Output the [X, Y] coordinate of the center of the cell containing the given text.  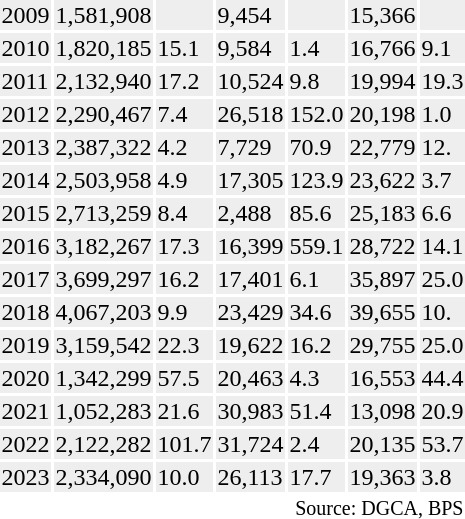
20,463 [250, 378]
53.7 [442, 444]
2015 [26, 213]
2009 [26, 15]
1.0 [442, 114]
2,713,259 [104, 213]
6.1 [316, 279]
9.8 [316, 81]
19,994 [382, 81]
2,488 [250, 213]
2,290,467 [104, 114]
12. [442, 147]
28,722 [382, 246]
2012 [26, 114]
17,401 [250, 279]
2010 [26, 48]
14.1 [442, 246]
2014 [26, 180]
2013 [26, 147]
35,897 [382, 279]
26,518 [250, 114]
29,755 [382, 345]
10.0 [184, 477]
2016 [26, 246]
16,399 [250, 246]
51.4 [316, 411]
2018 [26, 312]
9.9 [184, 312]
1,581,908 [104, 15]
15,366 [382, 15]
85.6 [316, 213]
10,524 [250, 81]
4.9 [184, 180]
23,622 [382, 180]
15.1 [184, 48]
17.3 [184, 246]
30,983 [250, 411]
2,122,282 [104, 444]
2022 [26, 444]
1,820,185 [104, 48]
3.8 [442, 477]
101.7 [184, 444]
9.1 [442, 48]
4,067,203 [104, 312]
17.2 [184, 81]
559.1 [316, 246]
31,724 [250, 444]
2,334,090 [104, 477]
2.4 [316, 444]
10. [442, 312]
9,584 [250, 48]
13,098 [382, 411]
44.4 [442, 378]
2020 [26, 378]
2,503,958 [104, 180]
2,387,322 [104, 147]
17.7 [316, 477]
152.0 [316, 114]
57.5 [184, 378]
2019 [26, 345]
7,729 [250, 147]
3,182,267 [104, 246]
8.4 [184, 213]
6.6 [442, 213]
20.9 [442, 411]
22.3 [184, 345]
2023 [26, 477]
1.4 [316, 48]
19,363 [382, 477]
3.7 [442, 180]
2011 [26, 81]
2021 [26, 411]
4.3 [316, 378]
4.2 [184, 147]
20,198 [382, 114]
23,429 [250, 312]
34.6 [316, 312]
17,305 [250, 180]
20,135 [382, 444]
16,553 [382, 378]
22,779 [382, 147]
16,766 [382, 48]
2,132,940 [104, 81]
1,052,283 [104, 411]
2017 [26, 279]
9,454 [250, 15]
19.3 [442, 81]
21.6 [184, 411]
7.4 [184, 114]
1,342,299 [104, 378]
3,159,542 [104, 345]
26,113 [250, 477]
70.9 [316, 147]
39,655 [382, 312]
19,622 [250, 345]
123.9 [316, 180]
25,183 [382, 213]
3,699,297 [104, 279]
